Pinpoint the cell where the given text exists, returning its [x, y] midpoint coordinate. 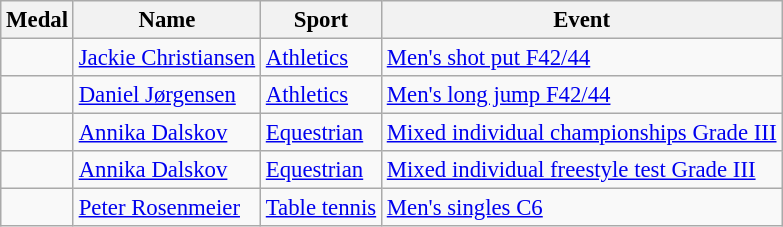
Name [166, 20]
Jackie Christiansen [166, 58]
Table tennis [320, 208]
Event [581, 20]
Peter Rosenmeier [166, 208]
Mixed individual freestyle test Grade III [581, 170]
Mixed individual championships Grade III [581, 133]
Daniel Jørgensen [166, 95]
Men's singles C6 [581, 208]
Medal [38, 20]
Sport [320, 20]
Men's shot put F42/44 [581, 58]
Men's long jump F42/44 [581, 95]
